Find where the given text appears and provide that cell's center as [x, y] coordinate. 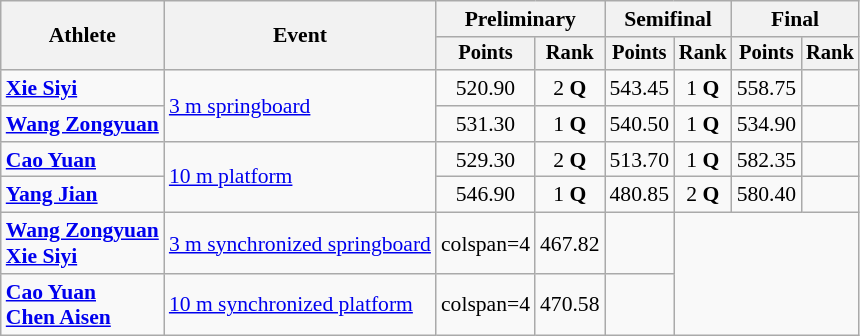
Semifinal [668, 19]
3 m synchronized springboard [300, 244]
Event [300, 36]
Cao YuanChen Aisen [82, 304]
Cao Yuan [82, 160]
Preliminary [520, 19]
Final [796, 19]
3 m springboard [300, 106]
520.90 [486, 88]
467.82 [570, 244]
480.85 [638, 195]
540.50 [638, 124]
534.90 [766, 124]
531.30 [486, 124]
Xie Siyi [82, 88]
Yang Jian [82, 195]
582.35 [766, 160]
529.30 [486, 160]
Wang Zongyuan [82, 124]
470.58 [570, 304]
558.75 [766, 88]
543.45 [638, 88]
10 m synchronized platform [300, 304]
Wang ZongyuanXie Siyi [82, 244]
580.40 [766, 195]
546.90 [486, 195]
Athlete [82, 36]
513.70 [638, 160]
10 m platform [300, 178]
